Detect which cell encompasses the target text, then output its (x, y) center coordinate. 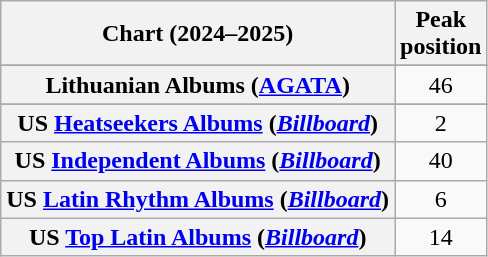
46 (441, 85)
US Independent Albums (Billboard) (198, 161)
US Top Latin Albums (Billboard) (198, 237)
Chart (2024–2025) (198, 34)
US Latin Rhythm Albums (Billboard) (198, 199)
6 (441, 199)
Peakposition (441, 34)
40 (441, 161)
Lithuanian Albums (AGATA) (198, 85)
US Heatseekers Albums (Billboard) (198, 123)
2 (441, 123)
14 (441, 237)
